Provide the (X, Y) coordinate of the cell's center where the given text is located.  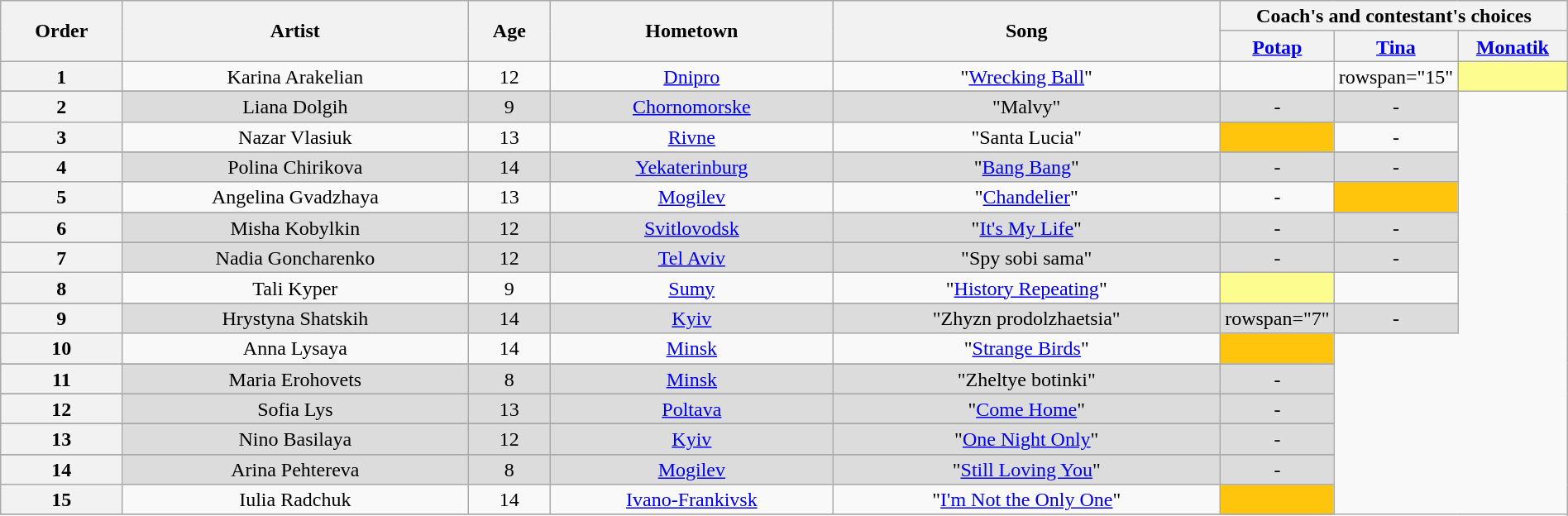
Order (61, 31)
rowspan="15" (1396, 76)
Polina Chirikova (295, 167)
Yekaterinburg (691, 167)
"Zheltye botinki" (1027, 379)
"Still Loving You" (1027, 470)
"Spy sobi sama" (1027, 258)
"I'm Not the Only One" (1027, 499)
Arina Pehtereva (295, 470)
Nadia Goncharenko (295, 258)
Age (509, 31)
Hometown (691, 31)
"Wrecking Ball" (1027, 76)
Potap (1278, 46)
Tina (1396, 46)
Iulia Radchuk (295, 499)
3 (61, 137)
Tali Kyper (295, 288)
Nino Basilaya (295, 440)
Chornomorske (691, 106)
Song (1027, 31)
"Come Home" (1027, 408)
5 (61, 197)
Nazar Vlasiuk (295, 137)
Artist (295, 31)
"Zhyzn prodolzhaetsia" (1027, 318)
"Malvy" (1027, 106)
Sumy (691, 288)
Svitlovodsk (691, 228)
7 (61, 258)
2 (61, 106)
Hrystyna Shatskih (295, 318)
Coach's and contestant's choices (1394, 17)
Maria Erohovets (295, 379)
Poltava (691, 408)
Dnipro (691, 76)
"Santa Lucia" (1027, 137)
Misha Kobylkin (295, 228)
10 (61, 349)
Angelina Gvadzhaya (295, 197)
11 (61, 379)
"One Night Only" (1027, 440)
Monatik (1513, 46)
"Bang Bang" (1027, 167)
Karina Arakelian (295, 76)
Ivano-Frankivsk (691, 499)
Liana Dolgih (295, 106)
"History Repeating" (1027, 288)
"Chandelier" (1027, 197)
1 (61, 76)
"It's My Life" (1027, 228)
Anna Lysaya (295, 349)
rowspan="7" (1278, 318)
4 (61, 167)
15 (61, 499)
Sofia Lys (295, 408)
"Strange Birds" (1027, 349)
6 (61, 228)
Rivne (691, 137)
Tel Aviv (691, 258)
